From the cell containing the given text, extract its center point as (X, Y) coordinate. 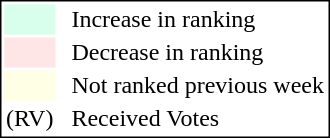
Received Votes (198, 119)
Not ranked previous week (198, 85)
Decrease in ranking (198, 53)
Increase in ranking (198, 19)
(RV) (29, 119)
